Extract the [X, Y] coordinate from the center of the cell holding the provided text.  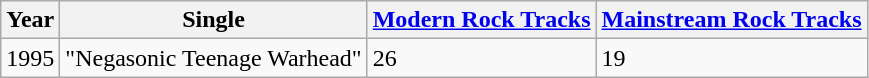
26 [482, 58]
19 [732, 58]
Year [30, 20]
Single [214, 20]
Mainstream Rock Tracks [732, 20]
1995 [30, 58]
"Negasonic Teenage Warhead" [214, 58]
Modern Rock Tracks [482, 20]
